Provide the (X, Y) coordinate of the cell's center where the given text is located.  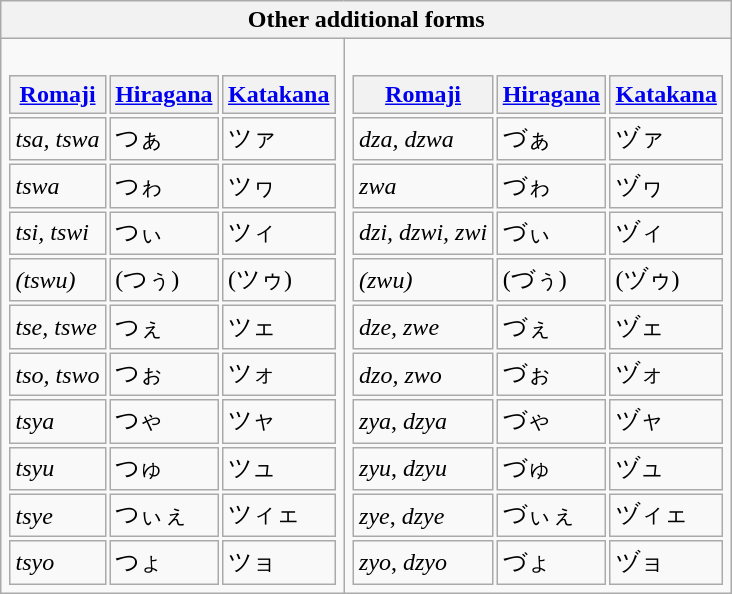
ツォ (279, 374)
づょ (551, 562)
つぇ (164, 327)
ヅィェ (666, 515)
tsye (58, 515)
つぉ (164, 374)
ヅョ (666, 562)
tswa (58, 186)
ツョ (279, 562)
ヅィ (666, 233)
つぁ (164, 139)
dzo, zwo (424, 374)
づゎ (551, 186)
(づぅ) (551, 280)
ツァ (279, 139)
Other additional forms (366, 20)
(つぅ) (164, 280)
ヅォ (666, 374)
tsyu (58, 468)
dza, dzwa (424, 139)
つゅ (164, 468)
ヅヮ (666, 186)
づゅ (551, 468)
ツャ (279, 421)
(tswu) (58, 280)
zyo, dzyo (424, 562)
ヅャ (666, 421)
(ツゥ) (279, 280)
ツィェ (279, 515)
つゃ (164, 421)
tso, tswo (58, 374)
づぃ (551, 233)
ツェ (279, 327)
ツィ (279, 233)
zwa (424, 186)
(zwu) (424, 280)
zya, dzya (424, 421)
dze, zwe (424, 327)
dzi, dzwi, zwi (424, 233)
(ヅゥ) (666, 280)
tsa, tswa (58, 139)
づゃ (551, 421)
ツュ (279, 468)
ツヮ (279, 186)
つぃ (164, 233)
つぃぇ (164, 515)
づぃぇ (551, 515)
づぁ (551, 139)
tsyo (58, 562)
tsi, tswi (58, 233)
つゎ (164, 186)
つょ (164, 562)
づぉ (551, 374)
tse, tswe (58, 327)
zyu, dzyu (424, 468)
zye, dzye (424, 515)
ヅェ (666, 327)
ヅァ (666, 139)
ヅュ (666, 468)
tsya (58, 421)
づぇ (551, 327)
